Provide the (x, y) coordinate of the cell's center where the given text is located.  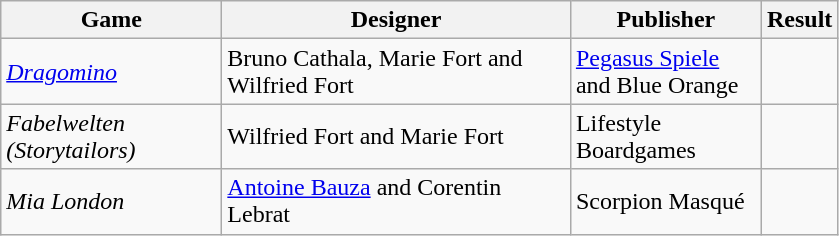
Bruno Cathala, Marie Fort and Wilfried Fort (396, 72)
Wilfried Fort and Marie Fort (396, 136)
Fabelwelten (Storytailors) (112, 136)
Scorpion Masqué (666, 202)
Result (799, 20)
Game (112, 20)
Publisher (666, 20)
Mia London (112, 202)
Designer (396, 20)
Pegasus Spiele and Blue Orange (666, 72)
Antoine Bauza and Corentin Lebrat (396, 202)
Dragomino (112, 72)
Lifestyle Boardgames (666, 136)
